For the text-containing cell, return its midpoint in [X, Y] coordinate format. 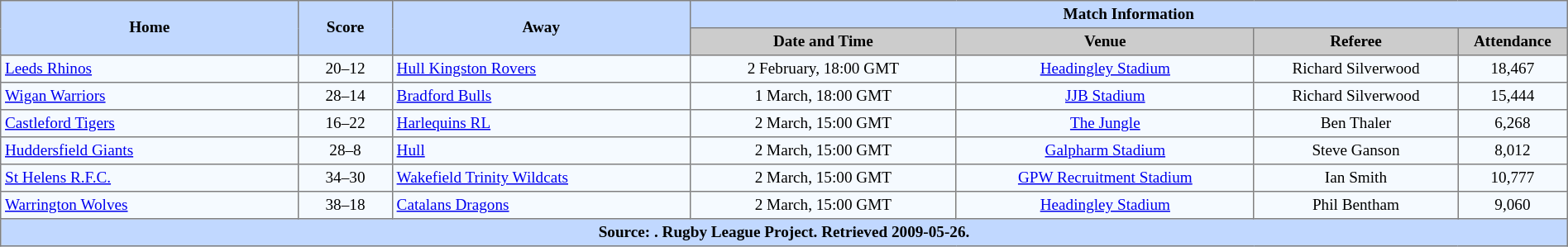
Home [150, 28]
Match Information [1128, 15]
10,777 [1513, 178]
St Helens R.F.C. [150, 178]
Phil Bentham [1355, 205]
Steve Ganson [1355, 150]
20–12 [346, 69]
Harlequins RL [541, 124]
Wakefield Trinity Wildcats [541, 178]
16–22 [346, 124]
Score [346, 28]
Hull Kingston Rovers [541, 69]
9,060 [1513, 205]
Hull [541, 150]
Catalans Dragons [541, 205]
The Jungle [1105, 124]
Warrington Wolves [150, 205]
Ian Smith [1355, 178]
28–8 [346, 150]
Venue [1105, 41]
2 February, 18:00 GMT [823, 69]
Attendance [1513, 41]
Castleford Tigers [150, 124]
28–14 [346, 96]
Wigan Warriors [150, 96]
8,012 [1513, 150]
GPW Recruitment Stadium [1105, 178]
JJB Stadium [1105, 96]
18,467 [1513, 69]
1 March, 18:00 GMT [823, 96]
38–18 [346, 205]
Away [541, 28]
15,444 [1513, 96]
Bradford Bulls [541, 96]
Ben Thaler [1355, 124]
Galpharm Stadium [1105, 150]
Referee [1355, 41]
Leeds Rhinos [150, 69]
Date and Time [823, 41]
6,268 [1513, 124]
Huddersfield Giants [150, 150]
34–30 [346, 178]
Source: . Rugby League Project. Retrieved 2009-05-26. [784, 233]
